Determine the (x, y) coordinate at the center of the cell enclosing the given text.  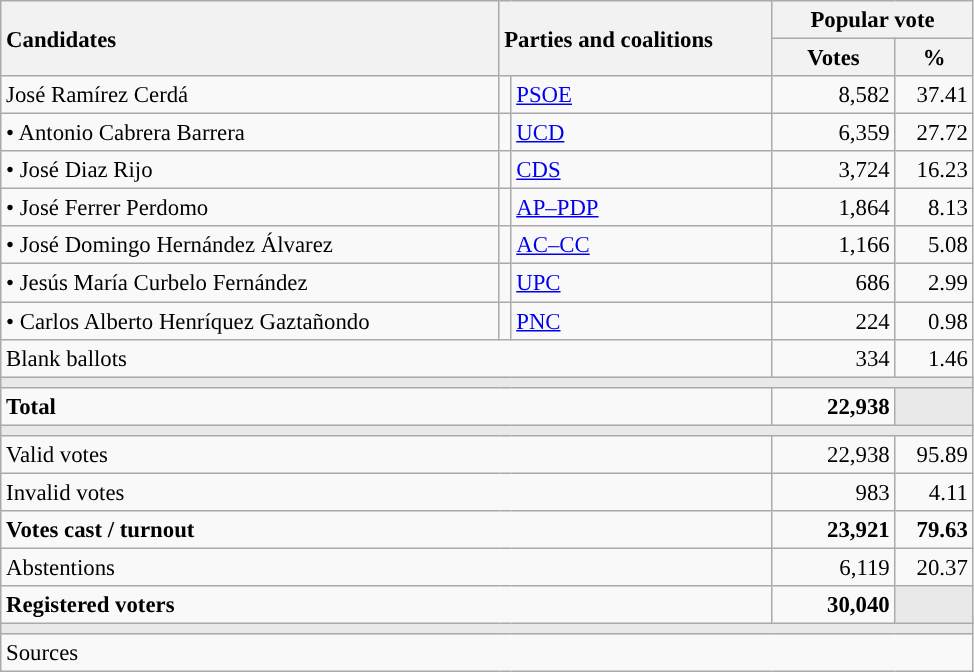
PNC (642, 321)
• José Ferrer Perdomo (250, 208)
30,040 (834, 605)
334 (834, 358)
3,724 (834, 170)
PSOE (642, 95)
95.89 (934, 455)
1.46 (934, 358)
Registered voters (386, 605)
4.11 (934, 492)
5.08 (934, 245)
AC–CC (642, 245)
2.99 (934, 283)
UPC (642, 283)
Valid votes (386, 455)
79.63 (934, 530)
% (934, 58)
16.23 (934, 170)
8,582 (834, 95)
Votes (834, 58)
27.72 (934, 133)
0.98 (934, 321)
686 (834, 283)
AP–PDP (642, 208)
Parties and coalitions (636, 38)
• Carlos Alberto Henríquez Gaztañondo (250, 321)
• Antonio Cabrera Barrera (250, 133)
CDS (642, 170)
Abstentions (386, 567)
Sources (487, 653)
6,359 (834, 133)
Total (386, 406)
983 (834, 492)
UCD (642, 133)
Votes cast / turnout (386, 530)
224 (834, 321)
Candidates (250, 38)
1,864 (834, 208)
20.37 (934, 567)
Invalid votes (386, 492)
23,921 (834, 530)
Blank ballots (386, 358)
37.41 (934, 95)
6,119 (834, 567)
• José Diaz Rijo (250, 170)
• José Domingo Hernández Álvarez (250, 245)
• Jesús María Curbelo Fernández (250, 283)
José Ramírez Cerdá (250, 95)
1,166 (834, 245)
8.13 (934, 208)
Popular vote (872, 20)
